Return (x, y) of the center of cell containing provided text 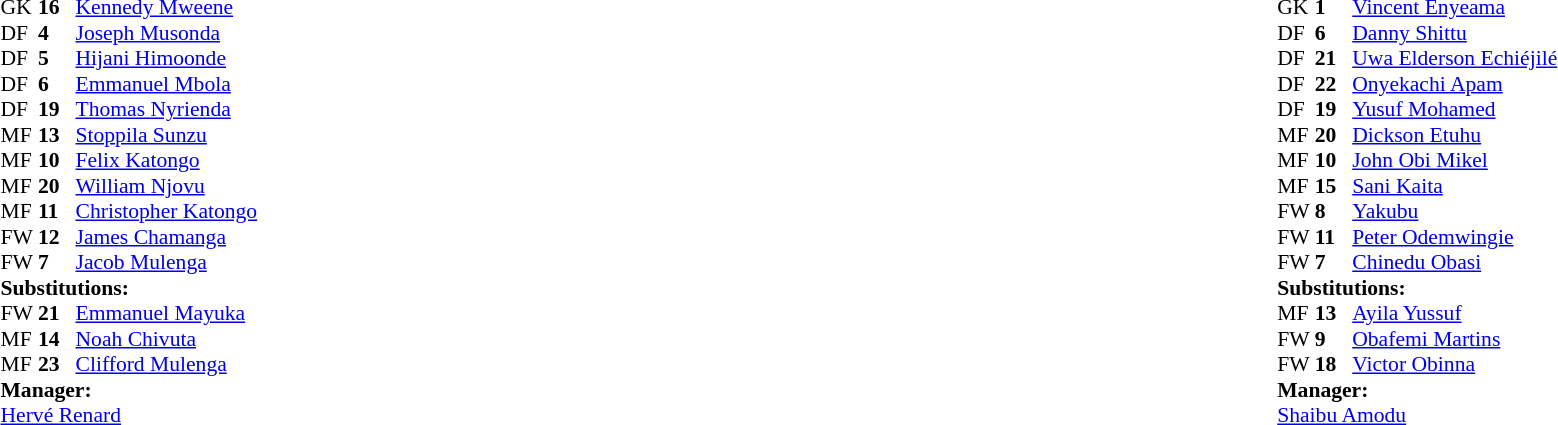
Ayila Yussuf (1454, 313)
Sani Kaita (1454, 186)
4 (57, 33)
5 (57, 59)
Peter Odemwingie (1454, 237)
William Njovu (167, 186)
Emmanuel Mbola (167, 84)
18 (1334, 365)
12 (57, 237)
Felix Katongo (167, 161)
Thomas Nyrienda (167, 109)
Christopher Katongo (167, 211)
Yakubu (1454, 211)
Yusuf Mohamed (1454, 109)
23 (57, 365)
22 (1334, 84)
9 (1334, 339)
Onyekachi Apam (1454, 84)
Noah Chivuta (167, 339)
14 (57, 339)
Stoppila Sunzu (167, 135)
Danny Shittu (1454, 33)
Dickson Etuhu (1454, 135)
Jacob Mulenga (167, 263)
Clifford Mulenga (167, 365)
Chinedu Obasi (1454, 263)
8 (1334, 211)
Hijani Himoonde (167, 59)
Victor Obinna (1454, 365)
Emmanuel Mayuka (167, 313)
Joseph Musonda (167, 33)
James Chamanga (167, 237)
15 (1334, 186)
Obafemi Martins (1454, 339)
John Obi Mikel (1454, 161)
Uwa Elderson Echiéjilé (1454, 59)
